Capture the cell that displays the provided text and extract its [X, Y] central coordinate. 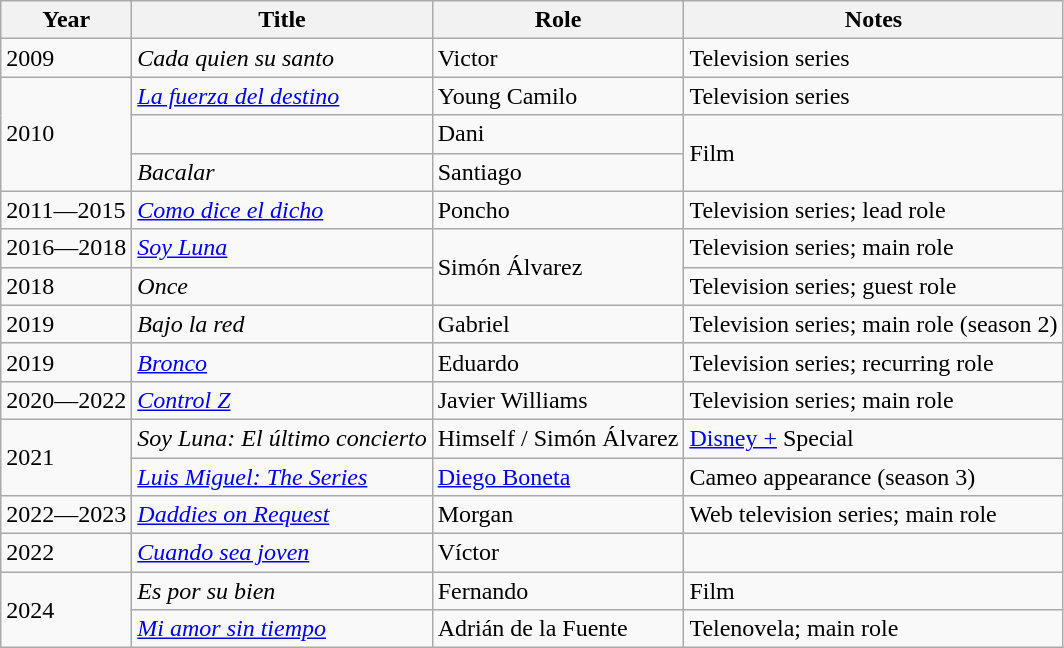
2022 [66, 553]
Gabriel [558, 324]
Once [282, 286]
Cameo appearance (season 3) [874, 477]
Television series; main role (season 2) [874, 324]
2010 [66, 134]
Control Z [282, 400]
Morgan [558, 515]
Fernando [558, 591]
Mi amor sin tiempo [282, 629]
Title [282, 20]
Adrián de la Fuente [558, 629]
Cuando sea joven [282, 553]
Television series; recurring role [874, 362]
2020—2022 [66, 400]
Victor [558, 58]
Young Camilo [558, 96]
Daddies on Request [282, 515]
Bronco [282, 362]
2009 [66, 58]
Diego Boneta [558, 477]
Television series; guest role [874, 286]
2022—2023 [66, 515]
Poncho [558, 210]
Disney + Special [874, 438]
Bacalar [282, 172]
Javier Williams [558, 400]
Role [558, 20]
Como dice el dicho [282, 210]
2011—2015 [66, 210]
Soy Luna [282, 248]
2021 [66, 457]
Es por su bien [282, 591]
Web television series; main role [874, 515]
Simón Álvarez [558, 267]
Telenovela; main role [874, 629]
Himself / Simón Álvarez [558, 438]
Year [66, 20]
Luis Miguel: The Series [282, 477]
2018 [66, 286]
Cada quien su santo [282, 58]
Víctor [558, 553]
La fuerza del destino [282, 96]
2016—2018 [66, 248]
Eduardo [558, 362]
Dani [558, 134]
Television series; lead role [874, 210]
Notes [874, 20]
Bajo la red [282, 324]
Soy Luna: El último concierto [282, 438]
2024 [66, 610]
Santiago [558, 172]
